Provide the [X, Y] coordinate of the cell's center where the given text is located.  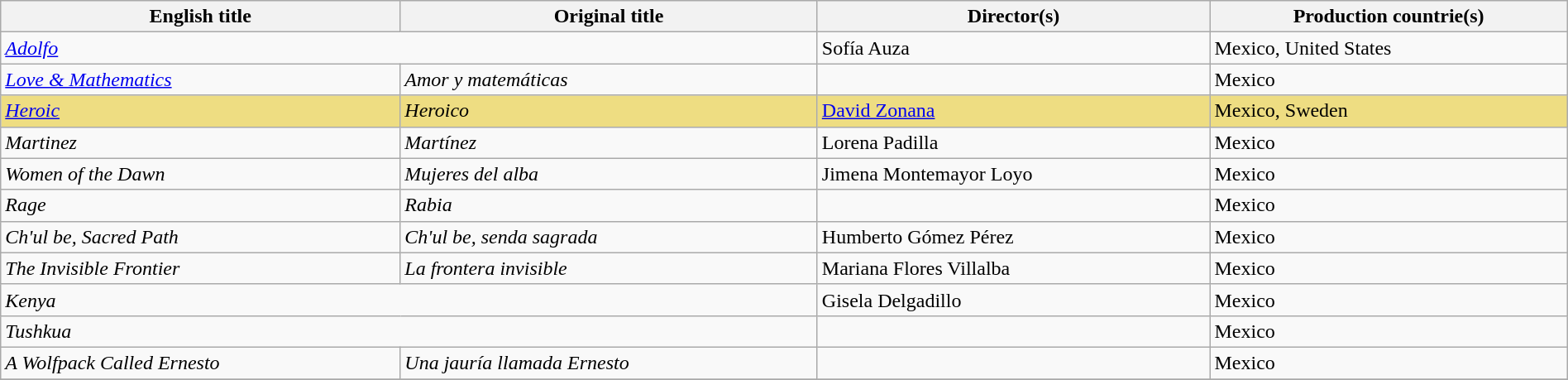
Mariana Flores Villalba [1014, 268]
Tushkua [409, 331]
Rage [200, 205]
Mujeres del alba [609, 174]
Love & Mathematics [200, 79]
Sofía Auza [1014, 48]
Mexico, Sweden [1389, 111]
A Wolfpack Called Ernesto [200, 363]
Heroic [200, 111]
English title [200, 17]
David Zonana [1014, 111]
Amor y matemáticas [609, 79]
Martinez [200, 142]
Una jauría llamada Ernesto [609, 363]
Heroico [609, 111]
Director(s) [1014, 17]
Production countrie(s) [1389, 17]
The Invisible Frontier [200, 268]
La frontera invisible [609, 268]
Lorena Padilla [1014, 142]
Original title [609, 17]
Adolfo [409, 48]
Martínez [609, 142]
Women of the Dawn [200, 174]
Gisela Delgadillo [1014, 300]
Humberto Gómez Pérez [1014, 237]
Ch'ul be, senda sagrada [609, 237]
Jimena Montemayor Loyo [1014, 174]
Kenya [409, 300]
Rabia [609, 205]
Mexico, United States [1389, 48]
Ch'ul be, Sacred Path [200, 237]
